Pinpoint the cell where the given text exists, returning its [X, Y] midpoint coordinate. 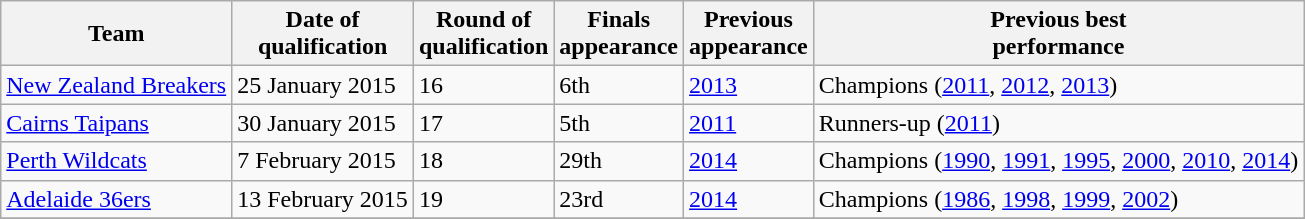
13 February 2015 [323, 199]
Date ofqualification [323, 34]
2011 [749, 123]
16 [483, 85]
Previous bestperformance [1058, 34]
19 [483, 199]
29th [619, 161]
2013 [749, 85]
7 February 2015 [323, 161]
Runners-up (2011) [1058, 123]
Champions (2011, 2012, 2013) [1058, 85]
Champions (1986, 1998, 1999, 2002) [1058, 199]
Champions (1990, 1991, 1995, 2000, 2010, 2014) [1058, 161]
5th [619, 123]
23rd [619, 199]
Perth Wildcats [116, 161]
Cairns Taipans [116, 123]
New Zealand Breakers [116, 85]
30 January 2015 [323, 123]
Team [116, 34]
18 [483, 161]
Adelaide 36ers [116, 199]
17 [483, 123]
Previousappearance [749, 34]
Finalsappearance [619, 34]
Round ofqualification [483, 34]
6th [619, 85]
25 January 2015 [323, 85]
